Determine the [x, y] coordinate at the center of the cell enclosing the given text.  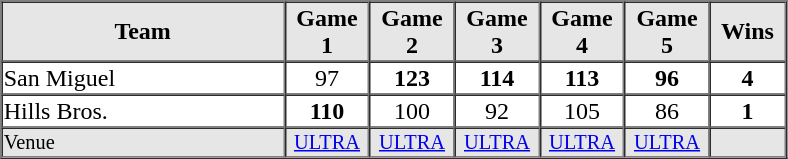
110 [328, 110]
Game 2 [412, 32]
113 [582, 78]
100 [412, 110]
Game 3 [498, 32]
Wins [748, 32]
San Miguel [143, 78]
96 [668, 78]
Hills Bros. [143, 110]
Venue [143, 143]
4 [748, 78]
123 [412, 78]
Team [143, 32]
Game 5 [668, 32]
1 [748, 110]
Game 1 [328, 32]
92 [498, 110]
86 [668, 110]
Game 4 [582, 32]
97 [328, 78]
114 [498, 78]
105 [582, 110]
